Detect which cell encompasses the target text, then output its (X, Y) center coordinate. 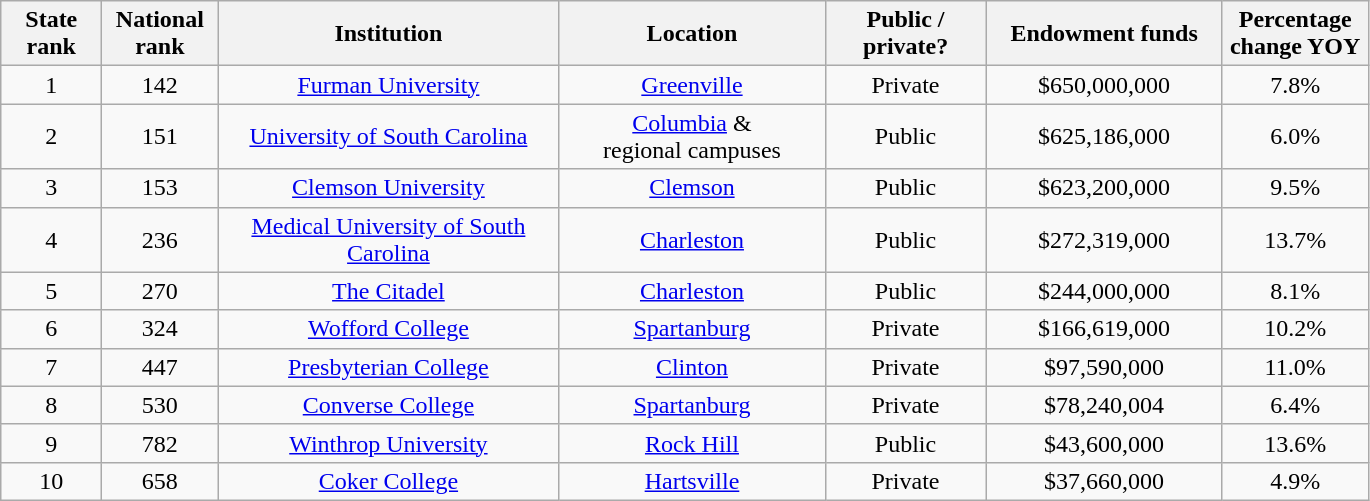
Columbia &regional campuses (692, 136)
13.6% (1295, 443)
Rock Hill (692, 443)
142 (160, 85)
$623,200,000 (1104, 188)
447 (160, 367)
6.0% (1295, 136)
$78,240,004 (1104, 405)
Nationalrank (160, 34)
Coker College (388, 481)
153 (160, 188)
Clemson University (388, 188)
Medical University of South Carolina (388, 240)
324 (160, 329)
270 (160, 291)
151 (160, 136)
4 (52, 240)
The Citadel (388, 291)
9.5% (1295, 188)
13.7% (1295, 240)
$244,000,000 (1104, 291)
$650,000,000 (1104, 85)
Public / private? (906, 34)
11.0% (1295, 367)
$37,660,000 (1104, 481)
Institution (388, 34)
1 (52, 85)
10 (52, 481)
Clemson (692, 188)
9 (52, 443)
8.1% (1295, 291)
Hartsville (692, 481)
10.2% (1295, 329)
Greenville (692, 85)
7 (52, 367)
4.9% (1295, 481)
5 (52, 291)
6 (52, 329)
Clinton (692, 367)
$625,186,000 (1104, 136)
Location (692, 34)
3 (52, 188)
Percentage change YOY (1295, 34)
University of South Carolina (388, 136)
7.8% (1295, 85)
Winthrop University (388, 443)
782 (160, 443)
530 (160, 405)
2 (52, 136)
$97,590,000 (1104, 367)
Presbyterian College (388, 367)
Endowment funds (1104, 34)
Furman University (388, 85)
Staterank (52, 34)
Converse College (388, 405)
$166,619,000 (1104, 329)
$272,319,000 (1104, 240)
236 (160, 240)
Wofford College (388, 329)
6.4% (1295, 405)
8 (52, 405)
658 (160, 481)
$43,600,000 (1104, 443)
